Identify which cell holds the provided text, then report its [X, Y] central coordinate. 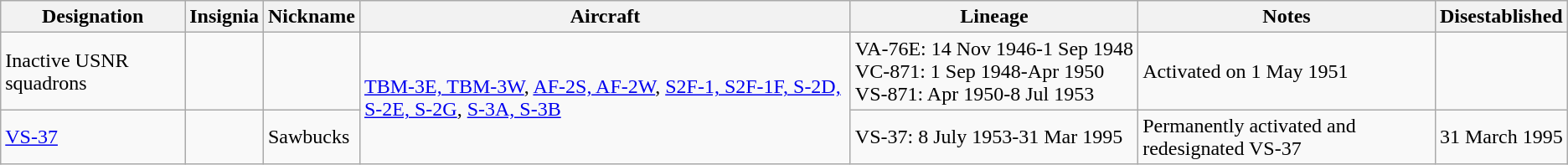
VA-76E: 14 Nov 1946-1 Sep 1948VC-871: 1 Sep 1948-Apr 1950VS-871: Apr 1950-8 Jul 1953 [993, 71]
Notes [1287, 17]
Designation [93, 17]
TBM-3E, TBM-3W, AF-2S, AF-2W, S2F-1, S2F-1F, S-2D, S-2E, S-2G, S-3A, S-3B [605, 99]
Sawbucks [312, 137]
Disestablished [1501, 17]
Inactive USNR squadrons [93, 71]
Lineage [993, 17]
Aircraft [605, 17]
VS-37: 8 July 1953-31 Mar 1995 [993, 137]
Nickname [312, 17]
Activated on 1 May 1951 [1287, 71]
VS-37 [93, 137]
Permanently activated and redesignated VS-37 [1287, 137]
31 March 1995 [1501, 137]
Insignia [224, 17]
